Determine the [x, y] coordinate at the center of the cell enclosing the given text.  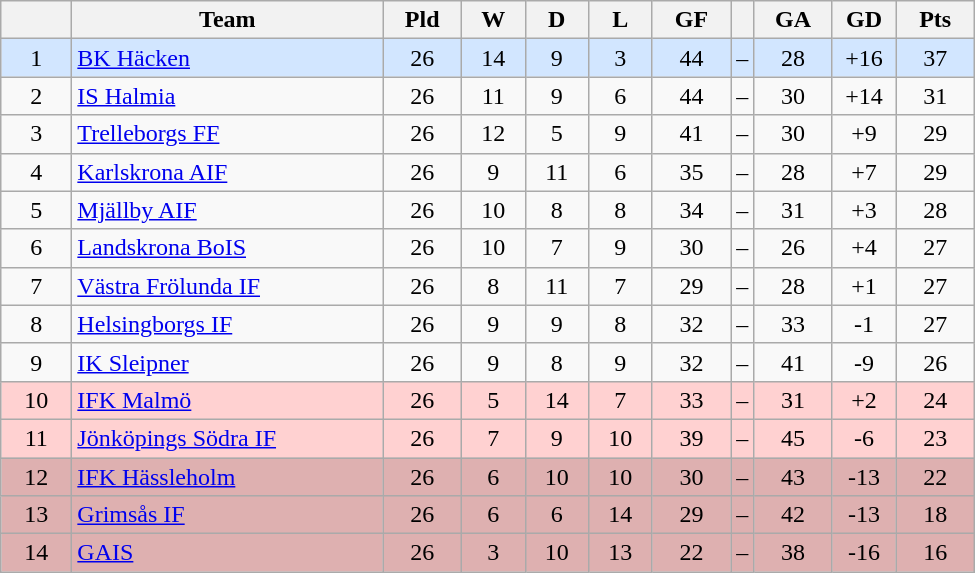
+14 [864, 96]
IS Halmia [228, 96]
Pld [422, 20]
BK Häcken [228, 58]
Västra Frölunda IF [228, 286]
Trelleborgs FF [228, 134]
IFK Hässleholm [228, 477]
D [557, 20]
+16 [864, 58]
4 [36, 172]
38 [794, 553]
GA [794, 20]
IFK Malmö [228, 400]
23 [936, 438]
Karlskrona AIF [228, 172]
IK Sleipner [228, 362]
16 [936, 553]
43 [794, 477]
L [621, 20]
W [493, 20]
42 [794, 515]
+3 [864, 210]
GD [864, 20]
35 [692, 172]
GAIS [228, 553]
24 [936, 400]
Helsingborgs IF [228, 324]
39 [692, 438]
+9 [864, 134]
+1 [864, 286]
-6 [864, 438]
Grimsås IF [228, 515]
Jönköpings Södra IF [228, 438]
Mjällby AIF [228, 210]
+4 [864, 248]
+7 [864, 172]
-9 [864, 362]
34 [692, 210]
-1 [864, 324]
2 [36, 96]
-16 [864, 553]
45 [794, 438]
Landskrona BoIS [228, 248]
+2 [864, 400]
Pts [936, 20]
GF [692, 20]
37 [936, 58]
1 [36, 58]
18 [936, 515]
Team [228, 20]
